Return the (X, Y) coordinate for the center point of the cell that contains the specified text.  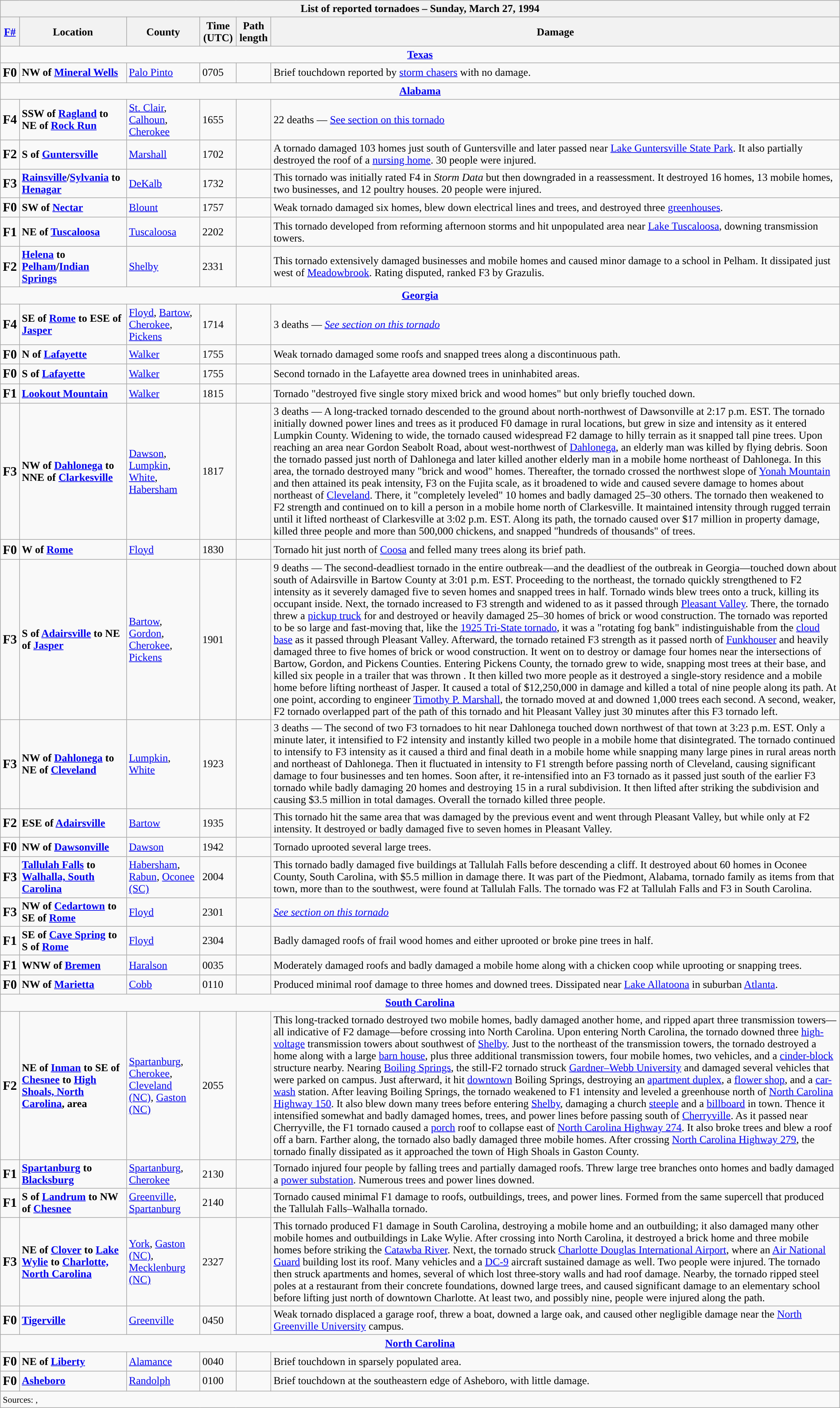
S of Landrum to NW of Chesnee (73, 1203)
2301 (218, 912)
Tigerville (73, 1321)
York, Gaston (NC), Mecklenburg (NC) (163, 1262)
W of Rome (73, 550)
DeKalb (163, 183)
N of Lafayette (73, 355)
Asheboro (73, 1381)
Floyd, Bartow, Cherokee, Pickens (163, 324)
NE of Liberty (73, 1361)
Spartanburg to Blacksburg (73, 1174)
Tallulah Falls to Walhalla, South Carolina (73, 877)
NW of Dahlonega to NNE of Clarkesville (73, 472)
Weak tornado damaged six homes, blew down electrical lines and trees, and destroyed three greenhouses. (556, 207)
North Carolina (420, 1343)
St. Clair, Calhoun, Cherokee (163, 120)
1901 (218, 640)
Badly damaged roofs of frail wood homes and either uprooted or broke pine trees in half. (556, 940)
South Carolina (420, 1002)
0110 (218, 984)
2130 (218, 1174)
Alamance (163, 1361)
See section on this tornado (556, 912)
S of Adairsville to NE of Jasper (73, 640)
Cobb (163, 984)
Shelby (163, 266)
Path length (253, 32)
Haralson (163, 965)
Alabama (420, 91)
Rainsville/Sylvania to Henagar (73, 183)
NW of Mineral Wells (73, 73)
1732 (218, 183)
Location (73, 32)
NE of Clover to Lake Wylie to Charlotte, North Carolina (73, 1262)
Brief touchdown reported by storm chasers with no damage. (556, 73)
Spartanburg, Cherokee (163, 1174)
Randolph (163, 1381)
SE of Cave Spring to S of Rome (73, 940)
Tornado uprooted several large trees. (556, 847)
Palo Pinto (163, 73)
SE of Rome to ESE of Jasper (73, 324)
2304 (218, 940)
Habersham, Rabun, Oconee (SC) (163, 877)
1757 (218, 207)
F# (10, 32)
1817 (218, 472)
NW of Marietta (73, 984)
SW of Nectar (73, 207)
Georgia (420, 295)
2004 (218, 877)
SSW of Ragland to NE of Rock Run (73, 120)
NW of Dawsonville (73, 847)
Bartow, Gordon, Cherokee, Pickens (163, 640)
Helena to Pelham/Indian Springs (73, 266)
2327 (218, 1262)
Tornado hit just north of Coosa and felled many trees along its brief path. (556, 550)
Sources: , (420, 1399)
1935 (218, 823)
NE of Inman to SE of Chesnee to High Shoals, North Carolina, area (73, 1086)
Texas (420, 55)
Lookout Mountain (73, 394)
1714 (218, 324)
Damage (556, 32)
This tornado developed from reforming afternoon storms and hit unpopulated area near Lake Tuscaloosa, downing transmission towers. (556, 231)
1702 (218, 154)
22 deaths — See section on this tornado (556, 120)
Spartanburg, Cherokee, Cleveland (NC), Gaston (NC) (163, 1086)
ESE of Adairsville (73, 823)
Tornado "destroyed five single story mixed brick and wood homes" but only briefly touched down. (556, 394)
0035 (218, 965)
2202 (218, 231)
Produced minimal roof damage to three homes and downed trees. Dissipated near Lake Allatoona in suburban Atlanta. (556, 984)
0040 (218, 1361)
1815 (218, 394)
S of Lafayette (73, 374)
WNW of Bremen (73, 965)
0100 (218, 1381)
NE of Tuscaloosa (73, 231)
List of reported tornadoes – Sunday, March 27, 1994 (420, 9)
Marshall (163, 154)
Blount (163, 207)
County (163, 32)
Moderately damaged roofs and badly damaged a mobile home along with a chicken coop while uprooting or snapping trees. (556, 965)
0705 (218, 73)
Weak tornado damaged some roofs and snapped trees along a discontinuous path. (556, 355)
Lumpkin, White (163, 764)
Second tornado in the Lafayette area downed trees in uninhabited areas. (556, 374)
NW of Dahlonega to NE of Cleveland (73, 764)
Brief touchdown in sparsely populated area. (556, 1361)
2331 (218, 266)
Bartow (163, 823)
1942 (218, 847)
Brief touchdown at the southeastern edge of Asheboro, with little damage. (556, 1381)
NW of Cedartown to SE of Rome (73, 912)
0450 (218, 1321)
2055 (218, 1086)
1655 (218, 120)
Dawson, Lumpkin, White, Habersham (163, 472)
Greenville, Spartanburg (163, 1203)
1923 (218, 764)
Time (UTC) (218, 32)
S of Guntersville (73, 154)
Dawson (163, 847)
Tuscaloosa (163, 231)
1830 (218, 550)
Greenville (163, 1321)
2140 (218, 1203)
3 deaths — See section on this tornado (556, 324)
